Provide the [X, Y] coordinate of the cell's center where the given text is located.  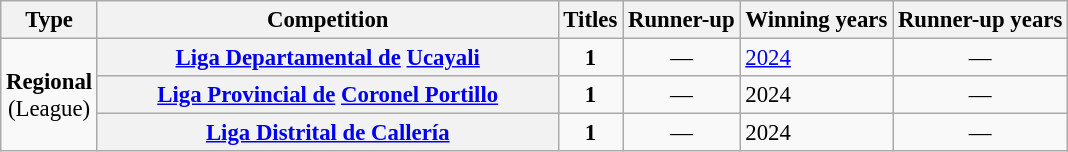
Runner-up [682, 20]
Regional(League) [50, 96]
Liga Distrital de Callería [328, 133]
Titles [590, 20]
Competition [328, 20]
Liga Departamental de Ucayali [328, 58]
Type [50, 20]
Liga Provincial de Coronel Portillo [328, 95]
Runner-up years [980, 20]
Winning years [816, 20]
